Provide the [X, Y] coordinate of the cell's center where the given text is located.  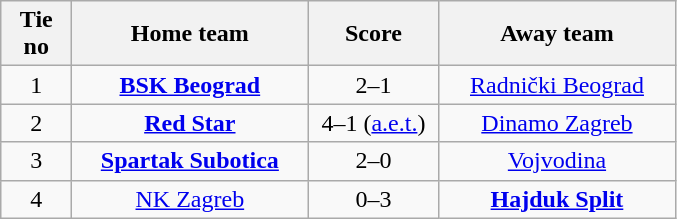
2–1 [374, 85]
Vojvodina [557, 161]
Home team [190, 34]
4 [36, 199]
3 [36, 161]
2 [36, 123]
Spartak Subotica [190, 161]
Dinamo Zagreb [557, 123]
1 [36, 85]
BSK Beograd [190, 85]
Score [374, 34]
0–3 [374, 199]
Hajduk Split [557, 199]
Away team [557, 34]
NK Zagreb [190, 199]
4–1 (a.e.t.) [374, 123]
Red Star [190, 123]
Tie no [36, 34]
2–0 [374, 161]
Radnički Beograd [557, 85]
